Capture the cell that displays the provided text and extract its [x, y] central coordinate. 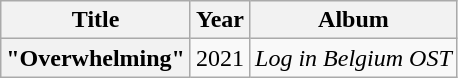
2021 [220, 58]
Year [220, 20]
Album [354, 20]
Title [96, 20]
"Overwhelming" [96, 58]
Log in Belgium OST [354, 58]
